From the cell containing the given text, extract its center point as (x, y) coordinate. 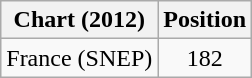
Position (205, 20)
France (SNEP) (80, 58)
Chart (2012) (80, 20)
182 (205, 58)
